Capture the cell that displays the provided text and extract its (x, y) central coordinate. 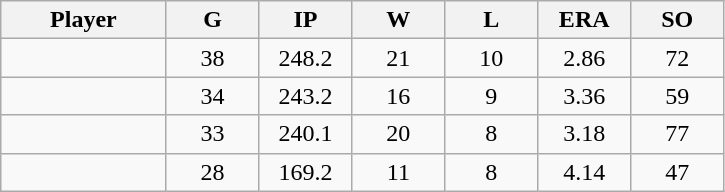
248.2 (306, 58)
33 (212, 134)
9 (492, 96)
2.86 (584, 58)
10 (492, 58)
11 (398, 172)
34 (212, 96)
72 (678, 58)
W (398, 20)
243.2 (306, 96)
G (212, 20)
77 (678, 134)
3.36 (584, 96)
59 (678, 96)
Player (84, 20)
38 (212, 58)
47 (678, 172)
28 (212, 172)
L (492, 20)
ERA (584, 20)
4.14 (584, 172)
IP (306, 20)
3.18 (584, 134)
SO (678, 20)
20 (398, 134)
21 (398, 58)
16 (398, 96)
169.2 (306, 172)
240.1 (306, 134)
